Determine the [X, Y] coordinate at the center of the cell enclosing the given text.  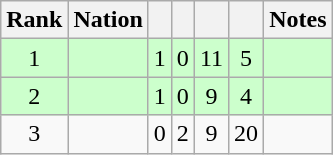
Nation [108, 20]
20 [246, 134]
4 [246, 96]
5 [246, 58]
Rank [34, 20]
11 [211, 58]
3 [34, 134]
Notes [298, 20]
